Locate the cell with the specified text and output its [X, Y] center coordinate. 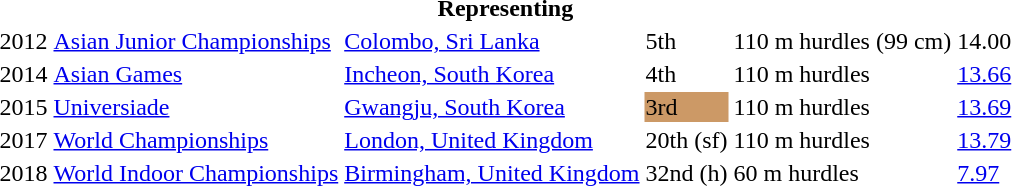
Universiade [196, 107]
110 m hurdles (99 cm) [842, 41]
5th [686, 41]
Gwangju, South Korea [492, 107]
London, United Kingdom [492, 140]
20th (sf) [686, 140]
Asian Junior Championships [196, 41]
World Championships [196, 140]
3rd [686, 107]
Colombo, Sri Lanka [492, 41]
4th [686, 74]
Incheon, South Korea [492, 74]
Asian Games [196, 74]
